Capture the cell that displays the provided text and extract its (X, Y) central coordinate. 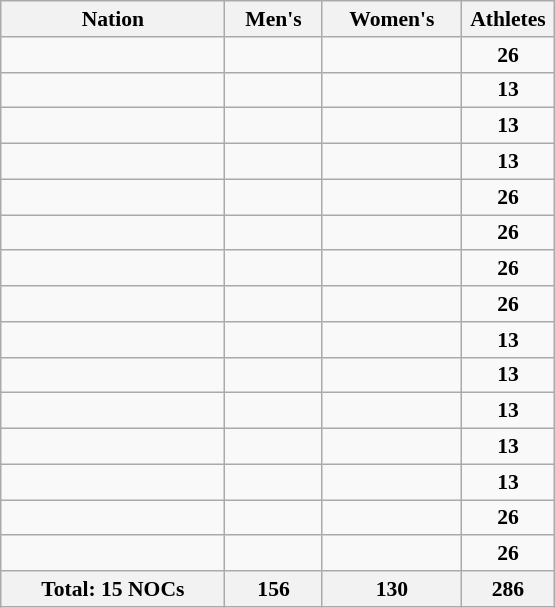
Nation (113, 19)
Women's (392, 19)
156 (274, 589)
130 (392, 589)
Athletes (508, 19)
Total: 15 NOCs (113, 589)
286 (508, 589)
Men's (274, 19)
